Locate the cell with the specified text and output its (x, y) center coordinate. 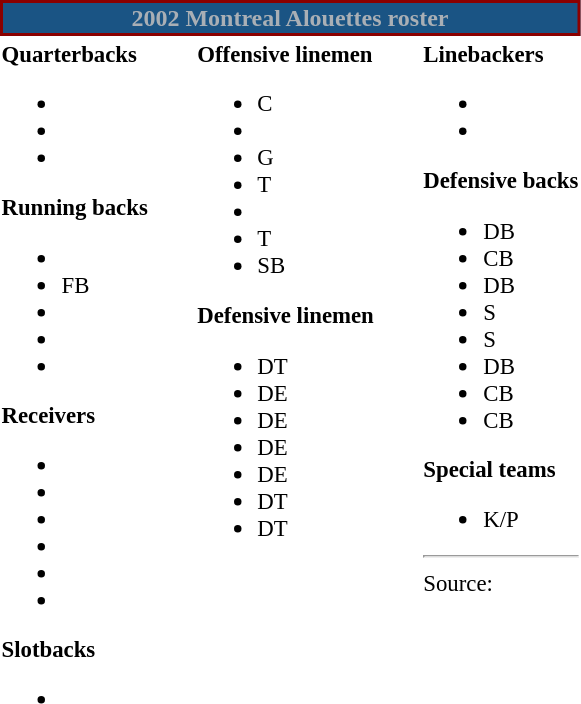
2002 Montreal Alouettes roster (290, 18)
